Identify which cell holds the provided text, then report its (x, y) central coordinate. 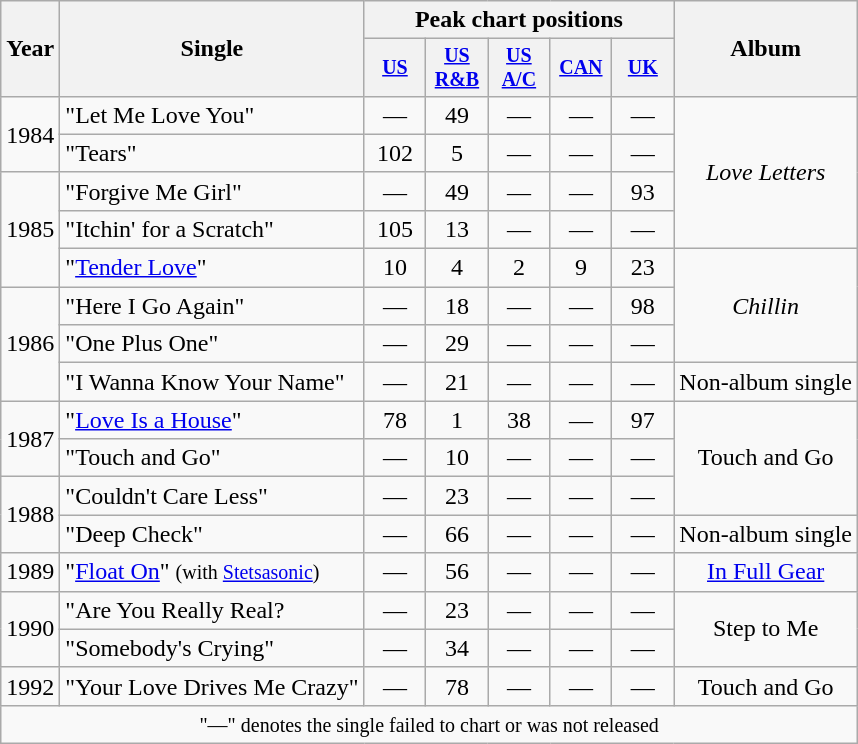
29 (457, 344)
"Let Me Love You" (212, 115)
9 (581, 268)
US (395, 68)
56 (457, 572)
18 (457, 306)
"Float On" (with Stetsasonic) (212, 572)
"One Plus One" (212, 344)
66 (457, 534)
Love Letters (766, 172)
38 (519, 420)
"Your Love Drives Me Crazy" (212, 686)
21 (457, 382)
Peak chart positions (519, 20)
1989 (30, 572)
"Tender Love" (212, 268)
"Forgive Me Girl" (212, 191)
97 (643, 420)
Album (766, 49)
34 (457, 648)
1992 (30, 686)
"Tears" (212, 153)
"I Wanna Know Your Name" (212, 382)
1 (457, 420)
"Somebody's Crying" (212, 648)
"Deep Check" (212, 534)
Year (30, 49)
105 (395, 229)
1987 (30, 439)
"Are You Really Real? (212, 610)
5 (457, 153)
1988 (30, 515)
1986 (30, 344)
1984 (30, 134)
Step to Me (766, 629)
2 (519, 268)
Chillin (766, 306)
1990 (30, 629)
93 (643, 191)
"Here I Go Again" (212, 306)
In Full Gear (766, 572)
98 (643, 306)
UK (643, 68)
1985 (30, 229)
"Couldn't Care Less" (212, 496)
"Love Is a House" (212, 420)
102 (395, 153)
"Touch and Go" (212, 458)
Single (212, 49)
"Itchin' for a Scratch" (212, 229)
"—" denotes the single failed to chart or was not released (430, 724)
CAN (581, 68)
USR&B (457, 68)
13 (457, 229)
USA/C (519, 68)
4 (457, 268)
